Identify which cell holds the provided text, then report its [X, Y] central coordinate. 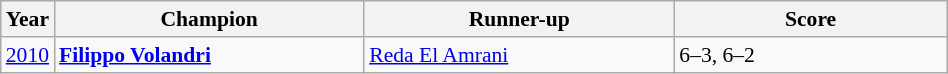
2010 [28, 55]
Score [810, 19]
Year [28, 19]
Champion [209, 19]
6–3, 6–2 [810, 55]
Filippo Volandri [209, 55]
Reda El Amrani [519, 55]
Runner-up [519, 19]
